Return [X, Y] of the center of cell containing provided text 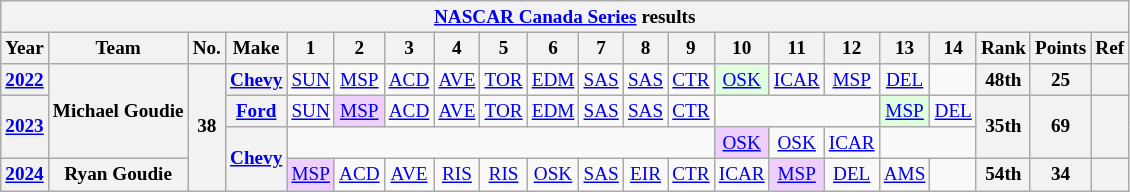
5 [504, 48]
3 [409, 48]
48th [1003, 80]
Ford [256, 111]
1 [311, 48]
Team [118, 48]
34 [1060, 175]
6 [553, 48]
54th [1003, 175]
2 [359, 48]
9 [691, 48]
10 [742, 48]
Make [256, 48]
13 [904, 48]
38 [206, 128]
Ryan Goudie [118, 175]
35th [1003, 126]
14 [953, 48]
8 [645, 48]
7 [601, 48]
AMS [904, 175]
Michael Goudie [118, 112]
EIR [645, 175]
2023 [25, 126]
Points [1060, 48]
25 [1060, 80]
No. [206, 48]
2024 [25, 175]
4 [457, 48]
Ref [1110, 48]
NASCAR Canada Series results [565, 17]
12 [852, 48]
Rank [1003, 48]
Year [25, 48]
11 [796, 48]
69 [1060, 126]
2022 [25, 80]
